Extract the (x, y) coordinate from the center of the cell holding the provided text.  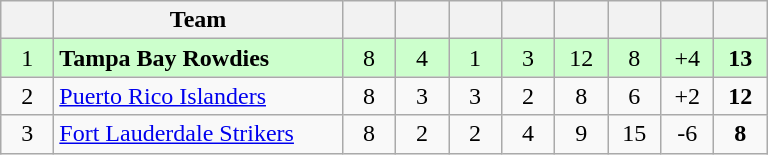
+4 (688, 58)
9 (582, 134)
-6 (688, 134)
Puerto Rico Islanders (198, 96)
Tampa Bay Rowdies (198, 58)
Fort Lauderdale Strikers (198, 134)
6 (634, 96)
+2 (688, 96)
13 (740, 58)
Team (198, 20)
15 (634, 134)
